For the text-containing cell, return its midpoint in (x, y) coordinate format. 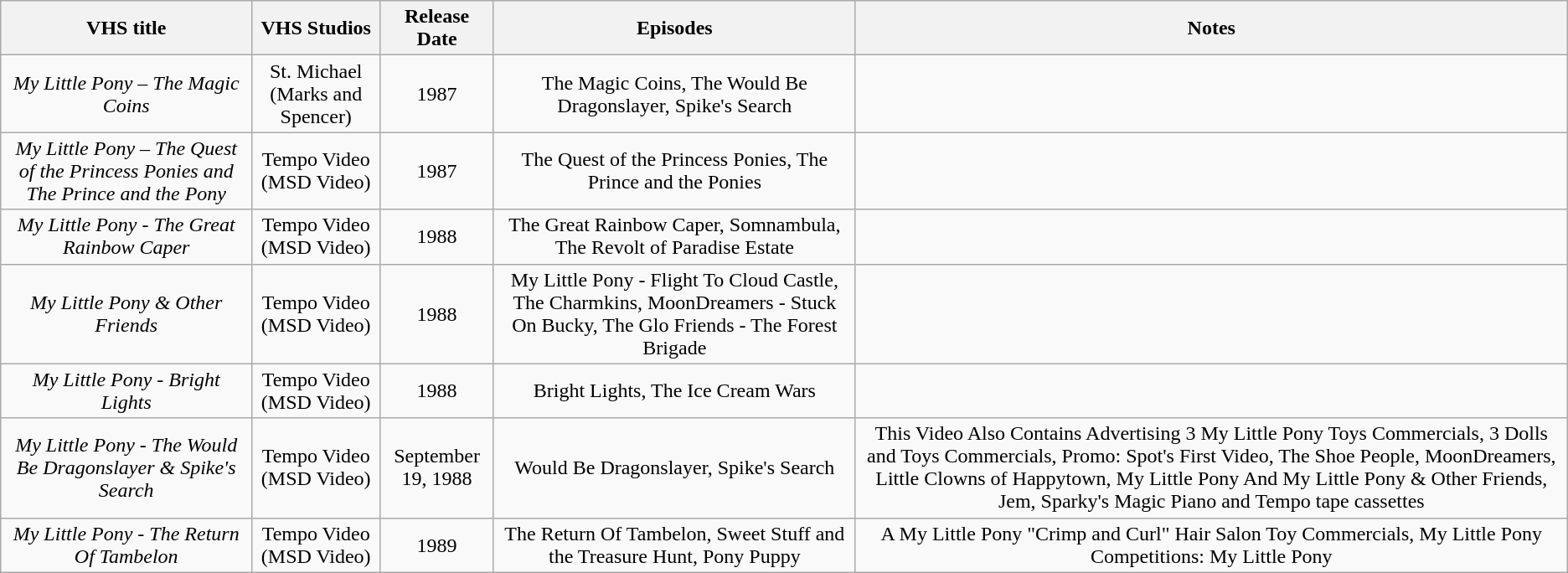
A My Little Pony "Crimp and Curl" Hair Salon Toy Commercials, My Little Pony Competitions: My Little Pony (1211, 545)
Episodes (674, 28)
My Little Pony - Bright Lights (126, 390)
Would Be Dragonslayer, Spike's Search (674, 467)
My Little Pony - The Great Rainbow Caper (126, 236)
My Little Pony - Flight To Cloud Castle, The Charmkins, MoonDreamers - Stuck On Bucky, The Glo Friends - The Forest Brigade (674, 313)
VHS Studios (317, 28)
My Little Pony – The Magic Coins (126, 94)
VHS title (126, 28)
My Little Pony – The Quest of the Princess Ponies and The Prince and the Pony (126, 171)
Bright Lights, The Ice Cream Wars (674, 390)
The Magic Coins, The Would Be Dragonslayer, Spike's Search (674, 94)
My Little Pony - The Return Of Tambelon (126, 545)
The Quest of the Princess Ponies, The Prince and the Ponies (674, 171)
1989 (437, 545)
My Little Pony & Other Friends (126, 313)
My Little Pony - The Would Be Dragonslayer & Spike's Search (126, 467)
St. Michael (Marks and Spencer) (317, 94)
Release Date (437, 28)
The Great Rainbow Caper, Somnambula, The Revolt of Paradise Estate (674, 236)
The Return Of Tambelon, Sweet Stuff and the Treasure Hunt, Pony Puppy (674, 545)
September 19, 1988 (437, 467)
Notes (1211, 28)
